Determine the [X, Y] coordinate at the center of the cell enclosing the given text.  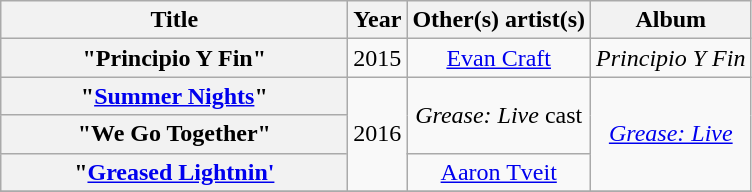
2015 [378, 58]
Title [174, 20]
Year [378, 20]
"Greased Lightnin' [174, 172]
Principio Y Fin [671, 58]
Evan Craft [499, 58]
2016 [378, 134]
"Summer Nights" [174, 96]
"Principio Y Fin" [174, 58]
Other(s) artist(s) [499, 20]
Album [671, 20]
Grease: Live cast [499, 115]
"We Go Together" [174, 134]
Grease: Live [671, 134]
Aaron Tveit [499, 172]
